Pinpoint the cell where the given text exists, returning its (x, y) midpoint coordinate. 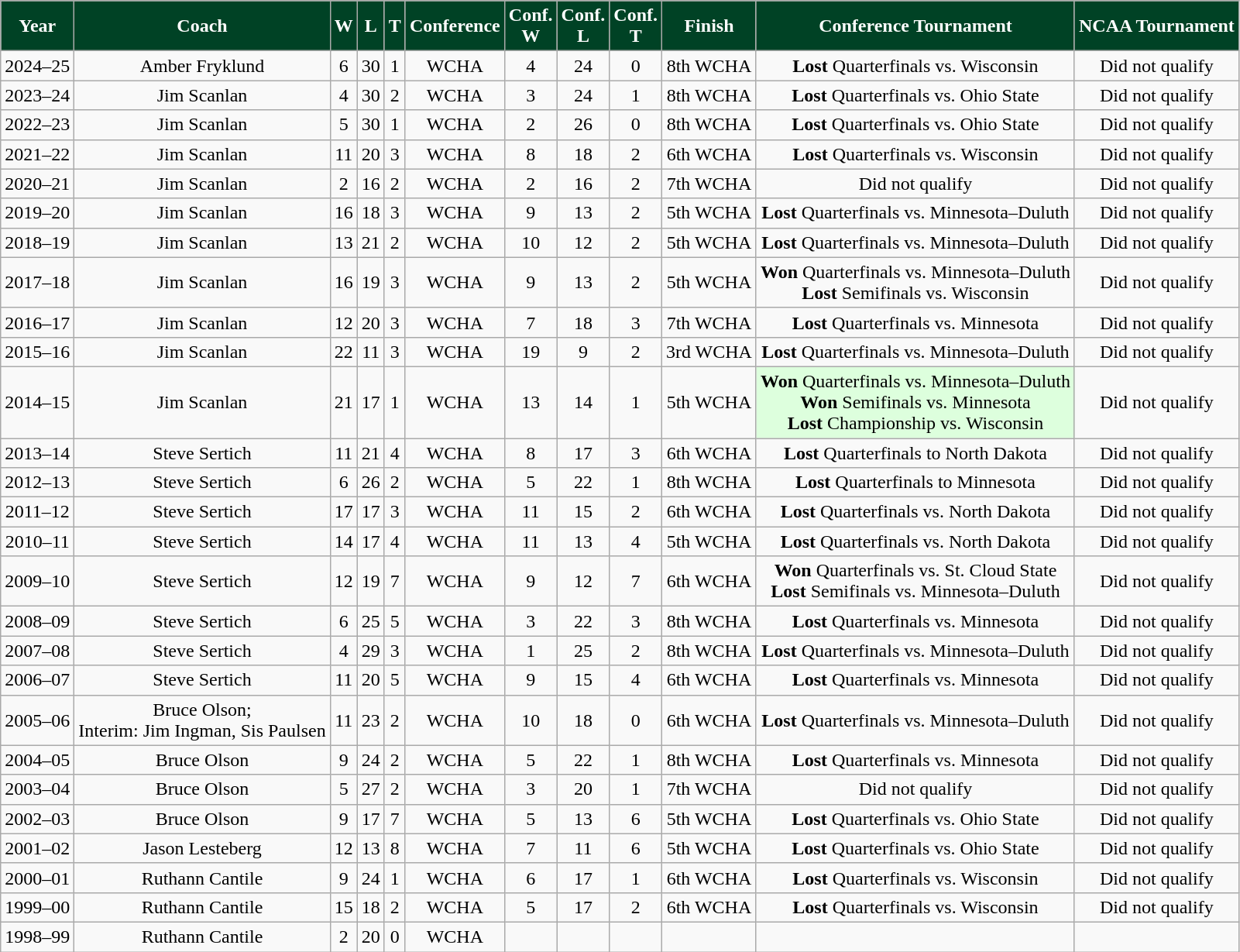
2008–09 (37, 621)
Conference Tournament (915, 26)
2005–06 (37, 720)
NCAA Tournament (1156, 26)
2011–12 (37, 512)
2000–01 (37, 878)
Amber Fryklund (202, 66)
Year (37, 26)
2002–03 (37, 819)
Won Quarterfinals vs. Minnesota–Duluth Won Semifinals vs. Minnesota Lost Championship vs. Wisconsin (915, 402)
Coach (202, 26)
2019–20 (37, 213)
2024–25 (37, 66)
2007–08 (37, 651)
T (395, 26)
2016–17 (37, 322)
2018–19 (37, 242)
3rd WCHA (709, 352)
Bruce Olson; Interim: Jim Ingman, Sis Paulsen (202, 720)
2020–21 (37, 184)
2010–11 (37, 541)
23 (370, 720)
2013–14 (37, 453)
L (370, 26)
1998–99 (37, 937)
Won Quarterfinals vs. Minnesota–Duluth Lost Semifinals vs. Wisconsin (915, 282)
2004–05 (37, 760)
29 (370, 651)
1999–00 (37, 907)
2023–24 (37, 95)
Lost Quarterfinals to North Dakota (915, 453)
2015–16 (37, 352)
2021–22 (37, 154)
Conf. W (531, 26)
W (344, 26)
Won Quarterfinals vs. St. Cloud State Lost Semifinals vs. Minnesota–Duluth (915, 581)
Jason Lesteberg (202, 848)
Conf. L (583, 26)
2014–15 (37, 402)
2006–07 (37, 680)
Conference (455, 26)
Conf. T (636, 26)
27 (370, 789)
2017–18 (37, 282)
2012–13 (37, 483)
2001–02 (37, 848)
2009–10 (37, 581)
Lost Quarterfinals to Minnesota (915, 483)
Finish (709, 26)
2022–23 (37, 125)
2003–04 (37, 789)
